Provide the (x, y) coordinate of the cell's center where the given text is located.  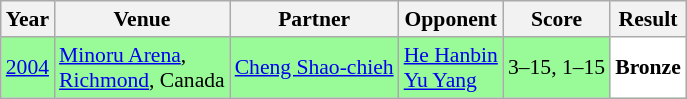
Opponent (451, 19)
2004 (28, 68)
Venue (142, 19)
Score (556, 19)
Partner (314, 19)
Result (648, 19)
Year (28, 19)
3–15, 1–15 (556, 68)
He Hanbin Yu Yang (451, 68)
Cheng Shao-chieh (314, 68)
Bronze (648, 68)
Minoru Arena,Richmond, Canada (142, 68)
